Pinpoint the cell where the given text exists, returning its (x, y) midpoint coordinate. 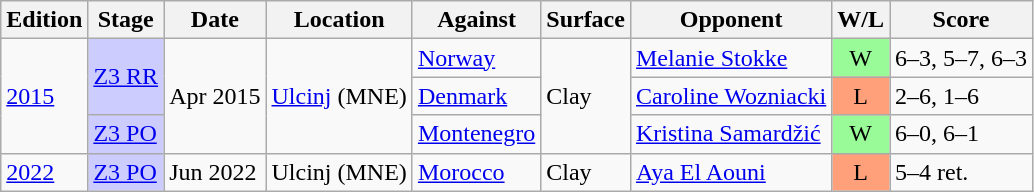
Z3 RR (126, 77)
Location (339, 20)
Norway (476, 58)
Surface (586, 20)
Denmark (476, 96)
2015 (44, 96)
6–0, 6–1 (962, 134)
Aya El Aouni (730, 172)
2022 (44, 172)
Opponent (730, 20)
Score (962, 20)
Jun 2022 (215, 172)
5–4 ret. (962, 172)
Morocco (476, 172)
Caroline Wozniacki (730, 96)
2–6, 1–6 (962, 96)
Date (215, 20)
Stage (126, 20)
Melanie Stokke (730, 58)
W/L (861, 20)
Edition (44, 20)
Against (476, 20)
6–3, 5–7, 6–3 (962, 58)
Montenegro (476, 134)
Apr 2015 (215, 96)
Kristina Samardžić (730, 134)
